Provide the [X, Y] coordinate of the cell's center where the given text is located.  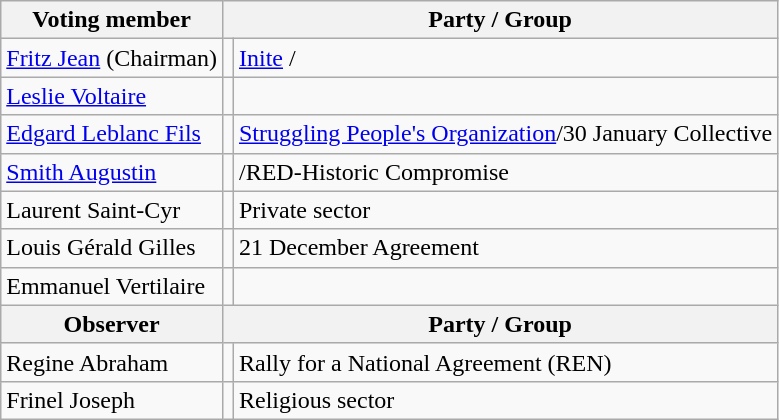
Leslie Voltaire [112, 96]
Rally for a National Agreement (REN) [505, 362]
Voting member [112, 20]
Smith Augustin [112, 172]
Religious sector [505, 400]
Emmanuel Vertilaire [112, 286]
Louis Gérald Gilles [112, 248]
Edgard Leblanc Fils [112, 134]
Regine Abraham [112, 362]
Inite / [505, 58]
Struggling People's Organization/30 January Collective [505, 134]
Laurent Saint-Cyr [112, 210]
Private sector [505, 210]
Frinel Joseph [112, 400]
Fritz Jean (Chairman) [112, 58]
Observer [112, 324]
21 December Agreement [505, 248]
/RED-Historic Compromise [505, 172]
